From the cell containing the given text, extract its center point as [x, y] coordinate. 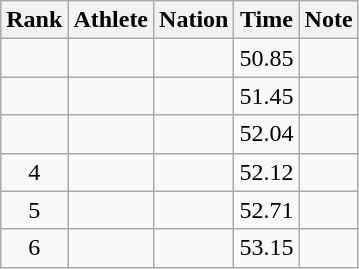
52.71 [266, 210]
51.45 [266, 96]
6 [34, 248]
50.85 [266, 58]
52.04 [266, 134]
Nation [194, 20]
Rank [34, 20]
Athlete [111, 20]
5 [34, 210]
53.15 [266, 248]
Note [328, 20]
4 [34, 172]
52.12 [266, 172]
Time [266, 20]
